Locate the cell with the specified text and output its (X, Y) center coordinate. 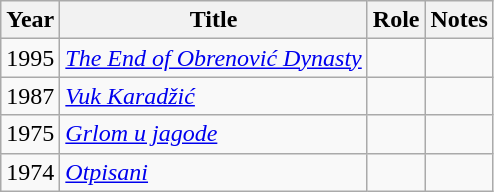
Grlom u jagode (214, 134)
1974 (30, 172)
Year (30, 20)
The End of Obrenović Dynasty (214, 58)
Title (214, 20)
Notes (459, 20)
Otpisani (214, 172)
1987 (30, 96)
1995 (30, 58)
1975 (30, 134)
Vuk Karadžić (214, 96)
Role (396, 20)
